Extract the (x, y) coordinate from the center of the cell holding the provided text.  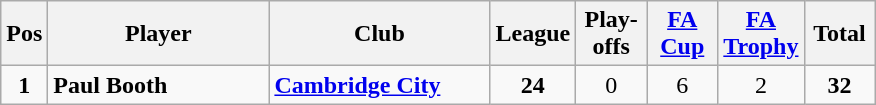
6 (682, 85)
FA Trophy (761, 34)
2 (761, 85)
Paul Booth (158, 85)
32 (840, 85)
Cambridge City (380, 85)
1 (24, 85)
24 (533, 85)
Club (380, 34)
0 (612, 85)
Player (158, 34)
Total (840, 34)
FA Cup (682, 34)
Pos (24, 34)
Play-offs (612, 34)
League (533, 34)
